Search for the cell housing the specified text and yield its [X, Y] center coordinate. 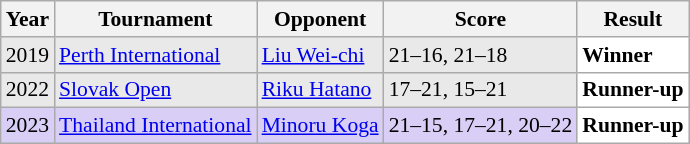
Slovak Open [156, 90]
Minoru Koga [320, 126]
Thailand International [156, 126]
21–16, 21–18 [481, 55]
Perth International [156, 55]
Result [632, 19]
Opponent [320, 19]
Riku Hatano [320, 90]
Tournament [156, 19]
Winner [632, 55]
Score [481, 19]
2019 [28, 55]
2023 [28, 126]
2022 [28, 90]
21–15, 17–21, 20–22 [481, 126]
Year [28, 19]
17–21, 15–21 [481, 90]
Liu Wei-chi [320, 55]
